Identify which cell holds the provided text, then report its (x, y) central coordinate. 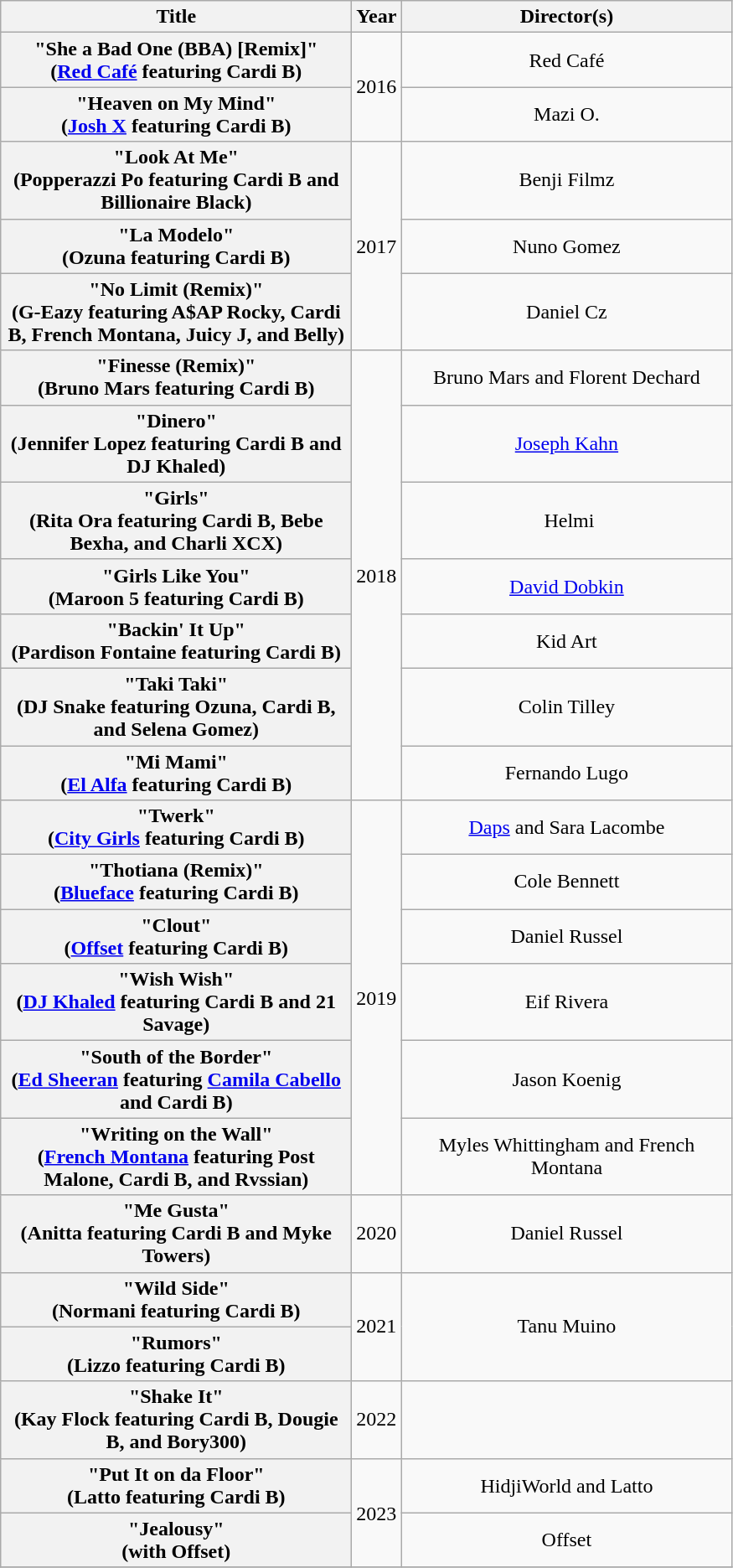
Title (176, 17)
Fernando Lugo (566, 773)
"South of the Border"(Ed Sheeran featuring Camila Cabello and Cardi B) (176, 1079)
"Girls Like You" (Maroon 5 featuring Cardi B) (176, 587)
Red Café (566, 60)
"Look At Me"(Popperazzi Po featuring Cardi B and Billionaire Black) (176, 180)
2022 (377, 1420)
Cole Bennett (566, 882)
"Clout"(Offset featuring Cardi B) (176, 937)
Joseph Kahn (566, 443)
Colin Tilley (566, 706)
Helmi (566, 520)
Daps and Sara Lacombe (566, 828)
"Shake It"(Kay Flock featuring Cardi B, Dougie B, and Bory300) (176, 1420)
2017 (377, 246)
2018 (377, 575)
2023 (377, 1513)
"La Modelo"(Ozuna featuring Cardi B) (176, 246)
"Me Gusta"(Anitta featuring Cardi B and Myke Towers) (176, 1234)
"Taki Taki"(DJ Snake featuring Ozuna, Cardi B, and Selena Gomez) (176, 706)
"Heaven on My Mind"(Josh X featuring Cardi B) (176, 114)
"Jealousy"(with Offset) (176, 1540)
"Twerk"(City Girls featuring Cardi B) (176, 828)
Daniel Cz (566, 312)
2019 (377, 997)
Kid Art (566, 640)
"Wild Side"(Normani featuring Cardi B) (176, 1299)
"Writing on the Wall"(French Montana featuring Post Malone, Cardi B, and Rvssian) (176, 1157)
"Backin' It Up"(Pardison Fontaine featuring Cardi B) (176, 640)
"Thotiana (Remix)"(Blueface featuring Cardi B) (176, 882)
Benji Filmz (566, 180)
Jason Koenig (566, 1079)
Tanu Muino (566, 1327)
"Dinero" (Jennifer Lopez featuring Cardi B and DJ Khaled) (176, 443)
2021 (377, 1327)
"She a Bad One (BBA) [Remix]"(Red Café featuring Cardi B) (176, 60)
2016 (377, 87)
"Mi Mami"(El Alfa featuring Cardi B) (176, 773)
Bruno Mars and Florent Dechard (566, 377)
"No Limit (Remix)"(G-Eazy featuring A$AP Rocky, Cardi B, French Montana, Juicy J, and Belly) (176, 312)
"Finesse (Remix)" (Bruno Mars featuring Cardi B) (176, 377)
Myles Whittingham and French Montana (566, 1157)
Offset (566, 1540)
Mazi O. (566, 114)
"Put It on da Floor"(Latto featuring Cardi B) (176, 1485)
Year (377, 17)
2020 (377, 1234)
Eif Rivera (566, 1002)
"Rumors"(Lizzo featuring Cardi B) (176, 1354)
Nuno Gomez (566, 246)
"Girls" (Rita Ora featuring Cardi B, Bebe Bexha, and Charli XCX) (176, 520)
David Dobkin (566, 587)
HidjiWorld and Latto (566, 1485)
"Wish Wish"(DJ Khaled featuring Cardi B and 21 Savage) (176, 1002)
Director(s) (566, 17)
